Provide the [X, Y] coordinate of the cell's center where the given text is located.  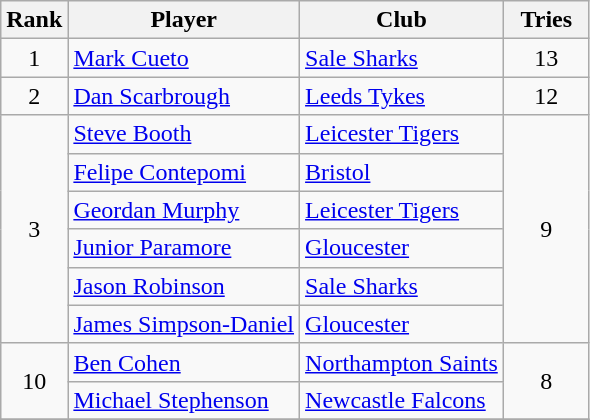
Tries [546, 20]
Michael Stephenson [184, 400]
Mark Cueto [184, 58]
Leeds Tykes [402, 96]
Northampton Saints [402, 362]
13 [546, 58]
12 [546, 96]
Geordan Murphy [184, 210]
1 [34, 58]
Junior Paramore [184, 248]
James Simpson-Daniel [184, 324]
2 [34, 96]
Bristol [402, 172]
Newcastle Falcons [402, 400]
Dan Scarbrough [184, 96]
Rank [34, 20]
Club [402, 20]
Steve Booth [184, 134]
Ben Cohen [184, 362]
10 [34, 381]
3 [34, 229]
9 [546, 229]
Jason Robinson [184, 286]
Felipe Contepomi [184, 172]
8 [546, 381]
Player [184, 20]
